Search for the cell housing the specified text and yield its (X, Y) center coordinate. 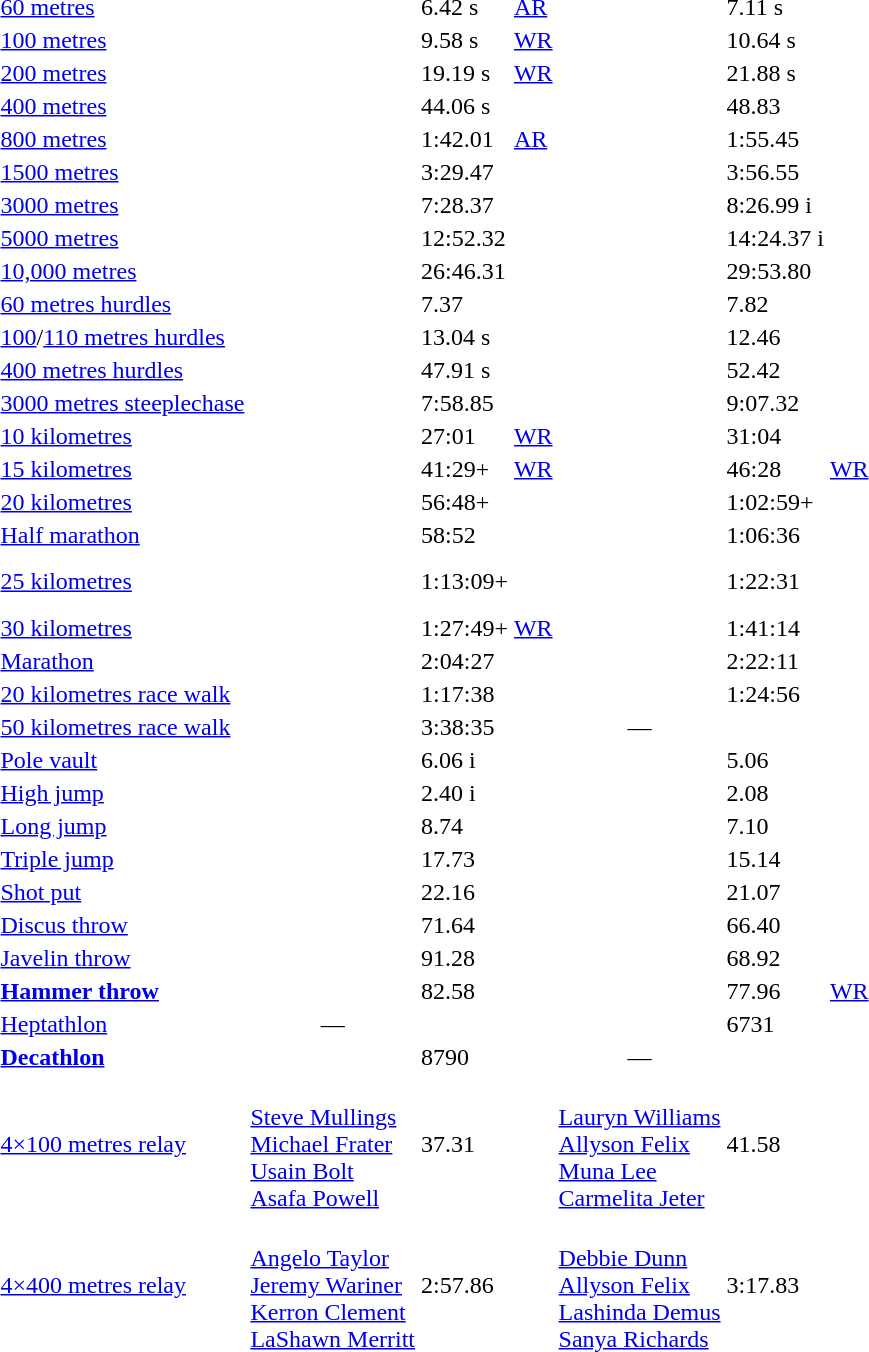
1:06:36 (775, 535)
Steve MullingsMichael FraterUsain BoltAsafa Powell (333, 1144)
17.73 (465, 859)
47.91 s (465, 370)
13.04 s (465, 337)
46:28 (775, 469)
31:04 (775, 436)
29:53.80 (775, 271)
37.31 (465, 1144)
91.28 (465, 958)
10.64 s (775, 40)
1:17:38 (465, 694)
2:22:11 (775, 661)
48.83 (775, 106)
Lauryn WilliamsAllyson FelixMuna LeeCarmelita Jeter (640, 1144)
6731 (775, 1024)
44.06 s (465, 106)
7.37 (465, 304)
22.16 (465, 892)
8.74 (465, 826)
12:52.32 (465, 238)
1:02:59+ (775, 502)
21.88 s (775, 73)
77.96 (775, 991)
1:42.01 (465, 139)
9:07.32 (775, 403)
1:41:14 (775, 628)
41:29+ (465, 469)
7:58.85 (465, 403)
58:52 (465, 535)
41.58 (775, 1144)
56:48+ (465, 502)
21.07 (775, 892)
52.42 (775, 370)
AR (533, 139)
1:22:31 (775, 582)
2.40 i (465, 793)
5.06 (775, 760)
1:24:56 (775, 694)
66.40 (775, 925)
15.14 (775, 859)
71.64 (465, 925)
9.58 s (465, 40)
7.82 (775, 304)
1:27:49+ (465, 628)
3:56.55 (775, 172)
27:01 (465, 436)
1:55.45 (775, 139)
7.10 (775, 826)
19.19 s (465, 73)
68.92 (775, 958)
12.46 (775, 337)
8:26.99 i (775, 205)
7:28.37 (465, 205)
2.08 (775, 793)
26:46.31 (465, 271)
1:13:09+ (465, 582)
14:24.37 i (775, 238)
8790 (465, 1057)
3:29.47 (465, 172)
6.06 i (465, 760)
2:04:27 (465, 661)
3:38:35 (465, 727)
82.58 (465, 991)
